Capture the cell that displays the provided text and extract its [X, Y] central coordinate. 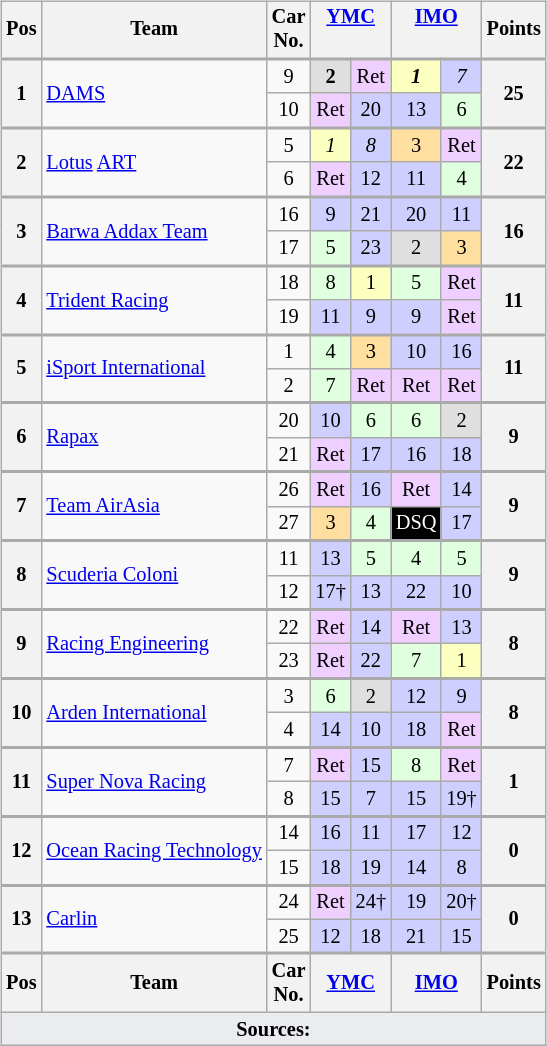
Sources: [273, 1029]
DAMS [154, 94]
Scuderia Coloni [154, 576]
26 [289, 489]
24† [371, 902]
DSQ [416, 523]
27 [289, 523]
Super Nova Racing [154, 782]
19† [461, 799]
Ocean Racing Technology [154, 850]
iSport International [154, 368]
Lotus ART [154, 162]
24 [289, 902]
Team AirAsia [154, 506]
17† [330, 592]
Carlin [154, 920]
20† [461, 902]
Trident Racing [154, 300]
Rapax [154, 438]
Arden International [154, 712]
Barwa Addax Team [154, 232]
Racing Engineering [154, 644]
